Detect which cell encompasses the target text, then output its (x, y) center coordinate. 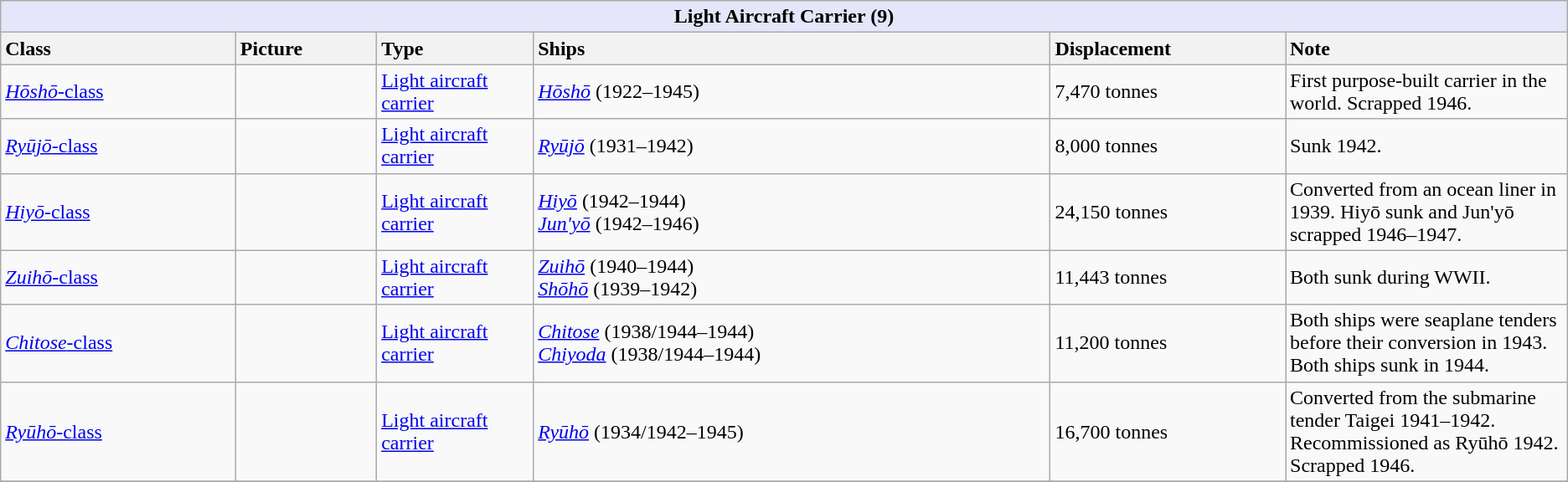
Converted from an ocean liner in 1939. Hiyō sunk and Jun'yō scrapped 1946–1947. (1426, 212)
Chitose (1938/1944–1944)Chiyoda (1938/1944–1944) (792, 343)
Ryūhō (1934/1942–1945) (792, 432)
Ryūhō-class (119, 432)
11,200 tonnes (1168, 343)
Zuihō-class (119, 278)
7,470 tonnes (1168, 92)
Zuihō (1940–1944)Shōhō (1939–1942) (792, 278)
Displacement (1168, 49)
16,700 tonnes (1168, 432)
Light Aircraft Carrier (9) (784, 17)
Ryūjō (1931–1942) (792, 146)
Hiyō (1942–1944)Jun'yō (1942–1946) (792, 212)
Hiyō-class (119, 212)
Note (1426, 49)
Picture (306, 49)
Hōshō-class (119, 92)
Hōshō (1922–1945) (792, 92)
Type (456, 49)
Converted from the submarine tender Taigei 1941–1942. Recommissioned as Ryūhō 1942. Scrapped 1946. (1426, 432)
Chitose-class (119, 343)
Both sunk during WWII. (1426, 278)
Ships (792, 49)
Class (119, 49)
Ryūjō-class (119, 146)
11,443 tonnes (1168, 278)
Sunk 1942. (1426, 146)
24,150 tonnes (1168, 212)
8,000 tonnes (1168, 146)
First purpose-built carrier in the world. Scrapped 1946. (1426, 92)
Both ships were seaplane tenders before their conversion in 1943. Both ships sunk in 1944. (1426, 343)
